Return the (x, y) coordinate for the center point of the cell that contains the specified text.  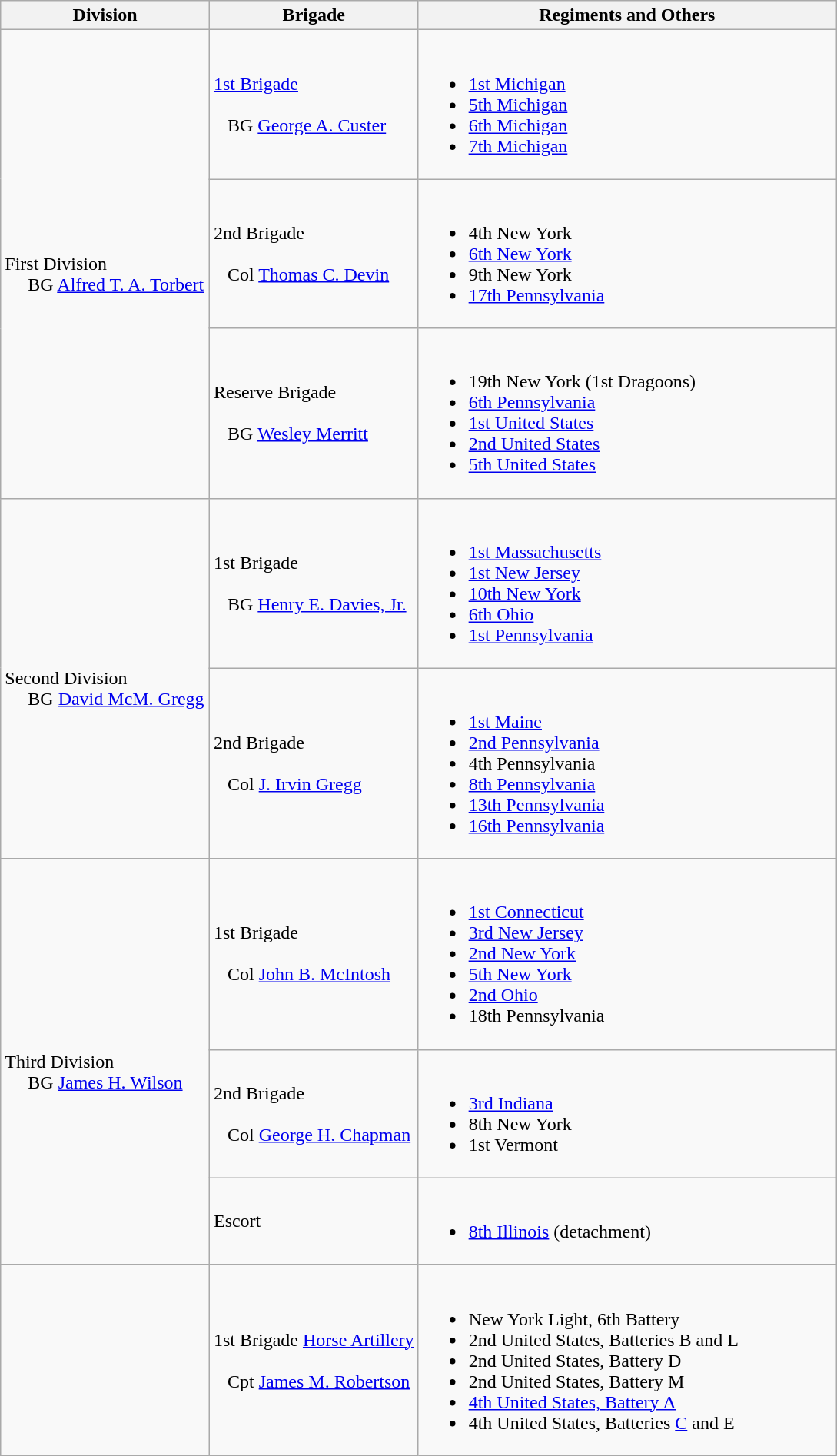
8th Illinois (detachment) (627, 1221)
Reserve Brigade BG Wesley Merritt (314, 414)
1st Michigan5th Michigan6th Michigan7th Michigan (627, 105)
1st Brigade Col John B. McIntosh (314, 954)
1st Maine2nd Pennsylvania4th Pennsylvania8th Pennsylvania13th Pennsylvania16th Pennsylvania (627, 763)
1st Brigade BG Henry E. Davies, Jr. (314, 583)
Escort (314, 1221)
1st Brigade Horse Artillery Cpt James M. Robertson (314, 1360)
19th New York (1st Dragoons)6th Pennsylvania1st United States2nd United States5th United States (627, 414)
Brigade (314, 15)
Third Division BG James H. Wilson (105, 1062)
1st Brigade BG George A. Custer (314, 105)
2nd Brigade Col George H. Chapman (314, 1113)
2nd Brigade Col Thomas C. Devin (314, 254)
First Division BG Alfred T. A. Torbert (105, 264)
Division (105, 15)
4th New York6th New York9th New York17th Pennsylvania (627, 254)
Second Division BG David McM. Gregg (105, 678)
2nd Brigade Col J. Irvin Gregg (314, 763)
1st Connecticut3rd New Jersey2nd New York5th New York2nd Ohio18th Pennsylvania (627, 954)
1st Massachusetts1st New Jersey10th New York6th Ohio1st Pennsylvania (627, 583)
3rd Indiana8th New York1st Vermont (627, 1113)
Regiments and Others (627, 15)
